Determine the (X, Y) coordinate at the center of the cell enclosing the given text.  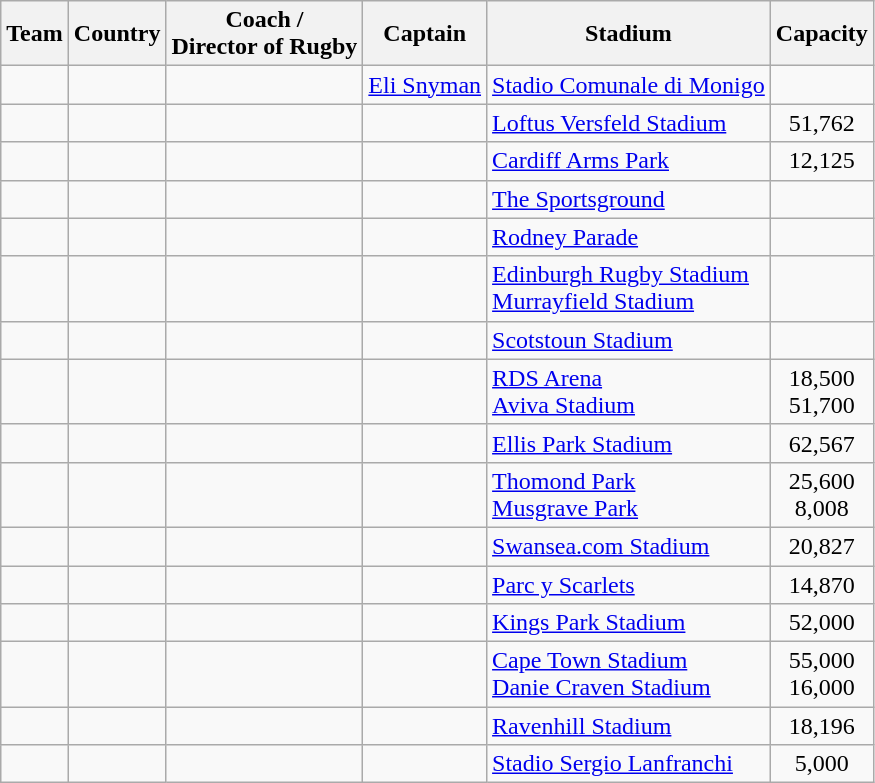
Eli Snyman (425, 85)
Ellis Park Stadium (629, 443)
Loftus Versfeld Stadium (629, 123)
The Sportsground (629, 199)
Thomond ParkMusgrave Park (629, 494)
Cape Town StadiumDanie Craven Stadium (629, 674)
20,827 (822, 546)
51,762 (822, 123)
Captain (425, 34)
Scotstoun Stadium (629, 340)
Stadio Sergio Lanfranchi (629, 764)
RDS ArenaAviva Stadium (629, 392)
14,870 (822, 585)
Cardiff Arms Park (629, 161)
Country (117, 34)
Stadium (629, 34)
Swansea.com Stadium (629, 546)
25,6008,008 (822, 494)
18,196 (822, 726)
Team (35, 34)
Stadio Comunale di Monigo (629, 85)
Capacity (822, 34)
Edinburgh Rugby StadiumMurrayfield Stadium (629, 288)
Parc y Scarlets (629, 585)
52,000 (822, 623)
5,000 (822, 764)
55,00016,000 (822, 674)
62,567 (822, 443)
Ravenhill Stadium (629, 726)
Rodney Parade (629, 237)
Kings Park Stadium (629, 623)
Coach /Director of Rugby (264, 34)
12,125 (822, 161)
18,50051,700 (822, 392)
